Find where the given text appears and provide that cell's center as [X, Y] coordinate. 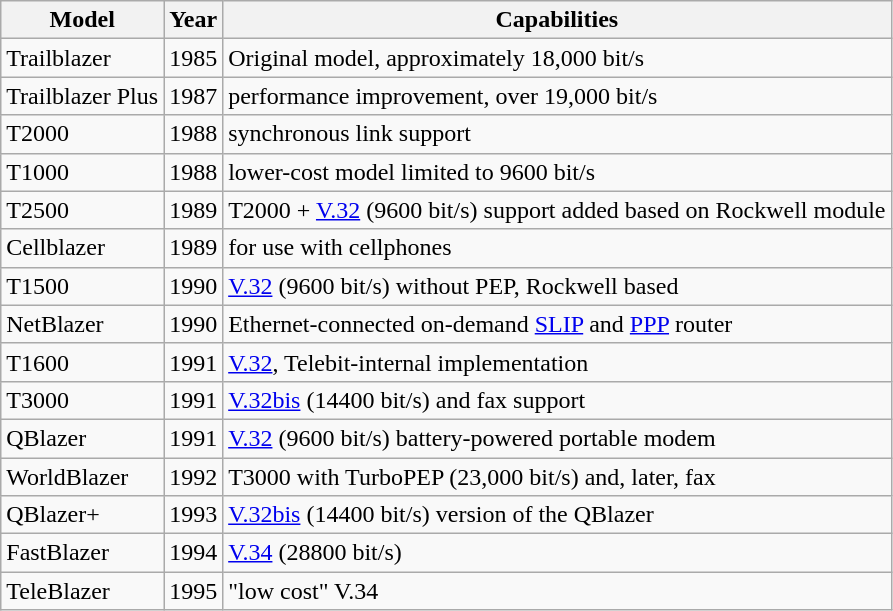
V.32 (9600 bit/s) battery-powered portable modem [557, 438]
FastBlazer [82, 553]
V.32 (9600 bit/s) without PEP, Rockwell based [557, 286]
T1000 [82, 172]
1993 [194, 515]
Trailblazer [82, 58]
Trailblazer Plus [82, 96]
performance improvement, over 19,000 bit/s [557, 96]
V.32, Telebit-internal implementation [557, 362]
V.32bis (14400 bit/s) and fax support [557, 400]
T3000 [82, 400]
Cellblazer [82, 248]
1992 [194, 477]
V.32bis (14400 bit/s) version of the QBlazer [557, 515]
for use with cellphones [557, 248]
T2000 [82, 134]
WorldBlazer [82, 477]
Original model, approximately 18,000 bit/s [557, 58]
1985 [194, 58]
QBlazer [82, 438]
Model [82, 20]
T3000 with TurboPEP (23,000 bit/s) and, later, fax [557, 477]
Ethernet-connected on-demand SLIP and PPP router [557, 324]
synchronous link support [557, 134]
QBlazer+ [82, 515]
Year [194, 20]
NetBlazer [82, 324]
1995 [194, 591]
"low cost" V.34 [557, 591]
lower-cost model limited to 9600 bit/s [557, 172]
T2000 + V.32 (9600 bit/s) support added based on Rockwell module [557, 210]
T1600 [82, 362]
T2500 [82, 210]
Capabilities [557, 20]
1994 [194, 553]
V.34 (28800 bit/s) [557, 553]
TeleBlazer [82, 591]
T1500 [82, 286]
1987 [194, 96]
